Capture the cell that displays the provided text and extract its (x, y) central coordinate. 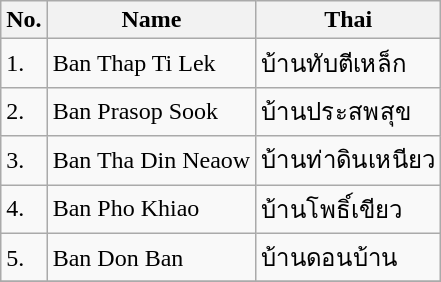
บ้านโพธิ์เขียว (348, 208)
บ้านท่าดินเหนียว (348, 160)
3. (24, 160)
Ban Tha Din Neaow (152, 160)
Name (152, 20)
Ban Don Ban (152, 258)
2. (24, 112)
No. (24, 20)
Ban Thap Ti Lek (152, 64)
Ban Pho Khiao (152, 208)
1. (24, 64)
4. (24, 208)
Ban Prasop Sook (152, 112)
บ้านดอนบ้าน (348, 258)
5. (24, 258)
บ้านประสพสุข (348, 112)
บ้านทับตีเหล็ก (348, 64)
Thai (348, 20)
